Locate the cell with the specified text and output its (x, y) center coordinate. 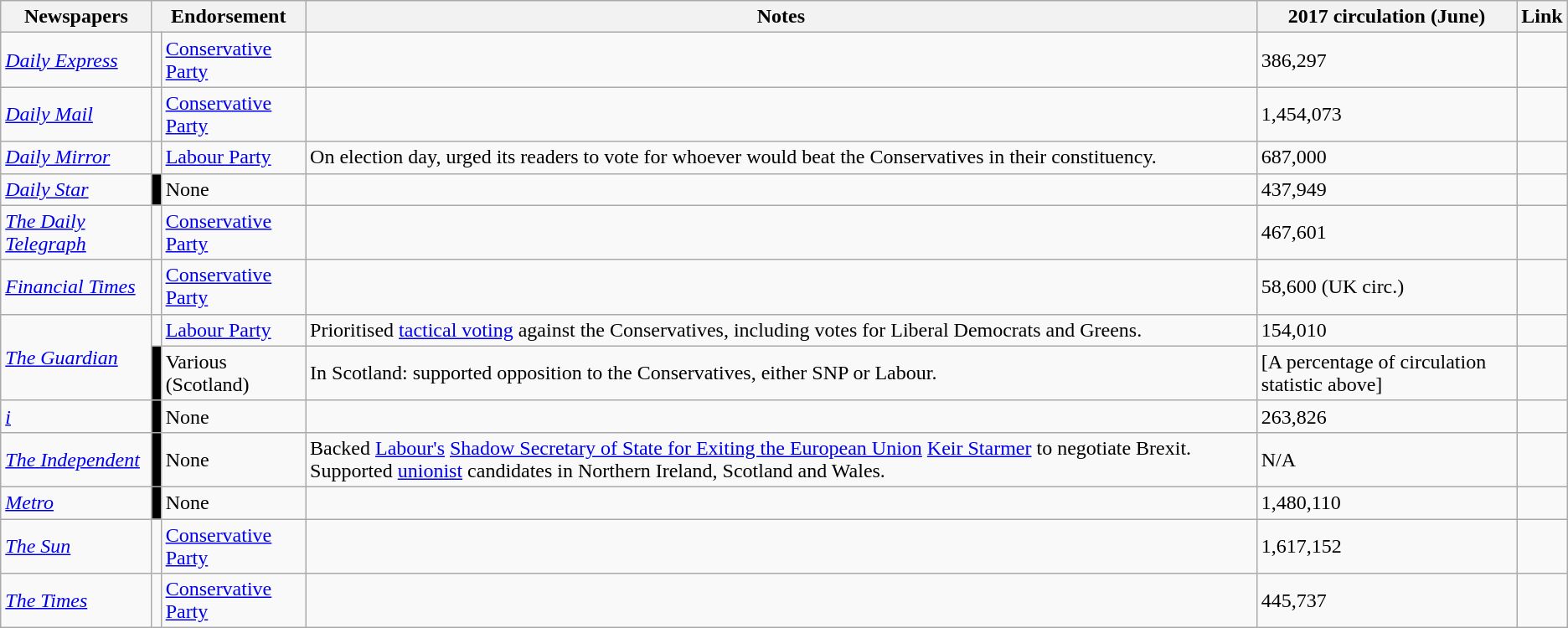
The Independent (76, 459)
1,480,110 (1387, 502)
Daily Star (76, 189)
[A percentage of circulation statistic above] (1387, 373)
154,010 (1387, 330)
Link (1542, 17)
i (76, 416)
Daily Mail (76, 114)
In Scotland: supported opposition to the Conservatives, either SNP or Labour. (781, 373)
Metro (76, 502)
445,737 (1387, 601)
Endorsement (228, 17)
Daily Mirror (76, 157)
Financial Times (76, 286)
467,601 (1387, 233)
687,000 (1387, 157)
The Times (76, 601)
N/A (1387, 459)
2017 circulation (June) (1387, 17)
437,949 (1387, 189)
On election day, urged its readers to vote for whoever would beat the Conservatives in their constituency. (781, 157)
1,454,073 (1387, 114)
The Guardian (76, 357)
Various (Scotland) (233, 373)
The Sun (76, 546)
Daily Express (76, 60)
1,617,152 (1387, 546)
Newspapers (76, 17)
263,826 (1387, 416)
The Daily Telegraph (76, 233)
Prioritised tactical voting against the Conservatives, including votes for Liberal Democrats and Greens. (781, 330)
386,297 (1387, 60)
58,600 (UK circ.) (1387, 286)
Notes (781, 17)
